Find where the given text appears and provide that cell's center as (X, Y) coordinate. 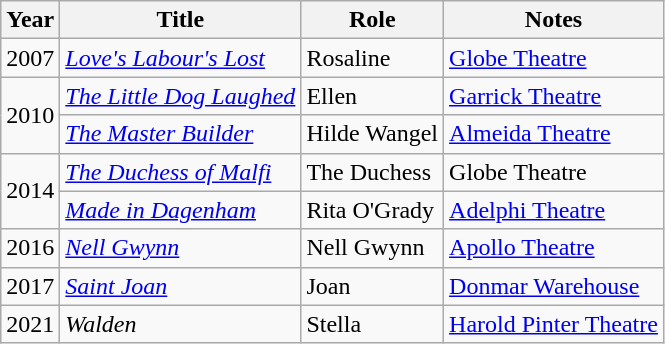
Ellen (372, 96)
Adelphi Theatre (554, 210)
Walden (180, 324)
Notes (554, 20)
Year (30, 20)
The Duchess of Malfi (180, 172)
Title (180, 20)
Rita O'Grady (372, 210)
2017 (30, 286)
Hilde Wangel (372, 134)
Stella (372, 324)
Rosaline (372, 58)
Joan (372, 286)
Almeida Theatre (554, 134)
The Little Dog Laughed (180, 96)
Donmar Warehouse (554, 286)
2021 (30, 324)
Saint Joan (180, 286)
2010 (30, 115)
Garrick Theatre (554, 96)
Harold Pinter Theatre (554, 324)
The Duchess (372, 172)
Apollo Theatre (554, 248)
Love's Labour's Lost (180, 58)
2014 (30, 191)
The Master Builder (180, 134)
2007 (30, 58)
Made in Dagenham (180, 210)
Role (372, 20)
2016 (30, 248)
